Extract the [x, y] coordinate from the center of the cell holding the provided text.  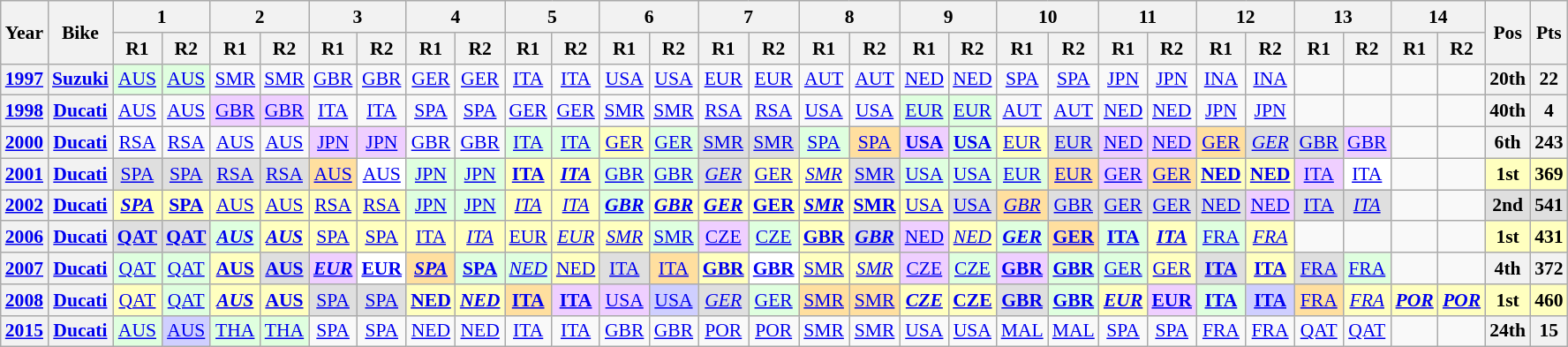
11 [1148, 17]
6 [648, 17]
6th [1508, 143]
460 [1549, 300]
243 [1549, 143]
9 [948, 17]
431 [1549, 238]
12 [1245, 17]
13 [1342, 17]
2 [260, 17]
22 [1549, 79]
Suzuki [80, 79]
14 [1439, 17]
8 [849, 17]
541 [1549, 206]
2008 [25, 300]
10 [1048, 17]
4th [1508, 268]
5 [553, 17]
Pts [1549, 32]
Pos [1508, 32]
15 [1549, 331]
3 [358, 17]
Bike [80, 32]
2006 [25, 238]
2002 [25, 206]
2007 [25, 268]
2000 [25, 143]
2001 [25, 174]
40th [1508, 111]
372 [1549, 268]
2nd [1508, 206]
369 [1549, 174]
7 [749, 17]
Year [25, 32]
1998 [25, 111]
1997 [25, 79]
20th [1508, 79]
24th [1508, 331]
2015 [25, 331]
1 [162, 17]
